Detect which cell encompasses the target text, then output its [x, y] center coordinate. 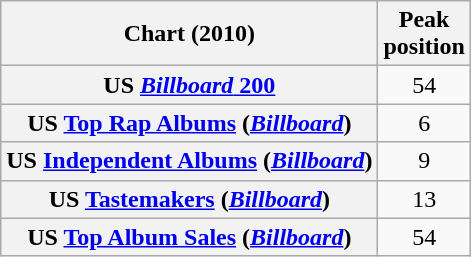
13 [424, 199]
6 [424, 123]
US Tastemakers (Billboard) [190, 199]
US Billboard 200 [190, 85]
US Top Rap Albums (Billboard) [190, 123]
Peakposition [424, 34]
US Independent Albums (Billboard) [190, 161]
Chart (2010) [190, 34]
US Top Album Sales (Billboard) [190, 237]
9 [424, 161]
